Return [x, y] of the center of cell containing provided text 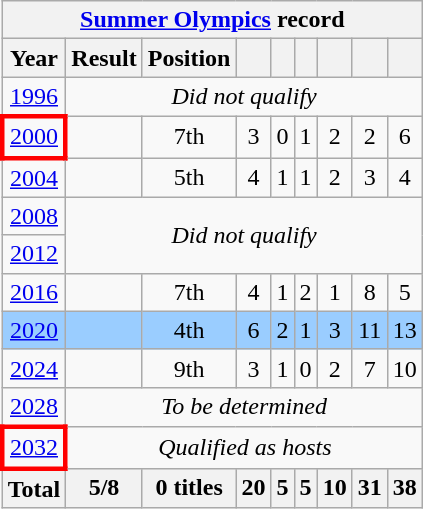
9th [189, 368]
38 [404, 488]
7 [370, 368]
Total [34, 488]
2008 [34, 216]
11 [370, 330]
Year [34, 58]
1996 [34, 97]
0 titles [189, 488]
To be determined [244, 407]
2028 [34, 407]
Position [189, 58]
4th [189, 330]
5/8 [104, 488]
2024 [34, 368]
13 [404, 330]
2032 [34, 448]
2000 [34, 136]
Summer Olympics record [212, 20]
Result [104, 58]
Qualified as hosts [244, 448]
2012 [34, 254]
20 [254, 488]
31 [370, 488]
5th [189, 178]
2004 [34, 178]
8 [370, 292]
2020 [34, 330]
2016 [34, 292]
